Provide the [x, y] coordinate of the cell's center where the given text is located.  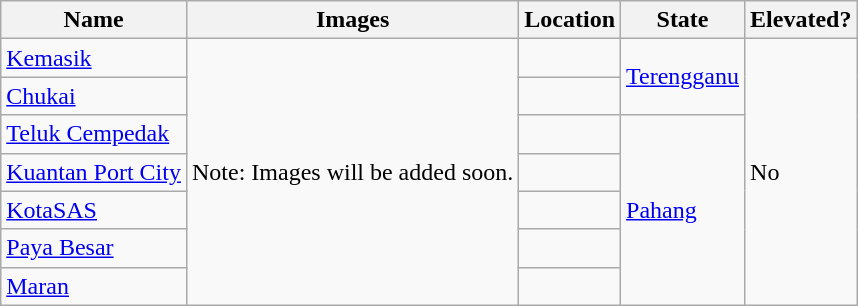
Maran [94, 286]
Terengganu [683, 77]
Kuantan Port City [94, 172]
Name [94, 20]
Elevated? [801, 20]
State [683, 20]
Kemasik [94, 58]
Chukai [94, 96]
Note: Images will be added soon. [352, 172]
Images [352, 20]
Pahang [683, 210]
No [801, 172]
KotaSAS [94, 210]
Paya Besar [94, 248]
Location [570, 20]
Teluk Cempedak [94, 134]
